Identify which cell holds the provided text, then report its [x, y] central coordinate. 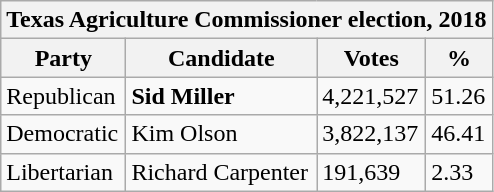
% [459, 58]
Richard Carpenter [222, 172]
Libertarian [64, 172]
2.33 [459, 172]
Party [64, 58]
Sid Miller [222, 96]
3,822,137 [372, 134]
Republican [64, 96]
191,639 [372, 172]
Votes [372, 58]
Candidate [222, 58]
Kim Olson [222, 134]
51.26 [459, 96]
Texas Agriculture Commissioner election, 2018 [246, 20]
4,221,527 [372, 96]
Democratic [64, 134]
46.41 [459, 134]
